For the text-containing cell, return its midpoint in (X, Y) coordinate format. 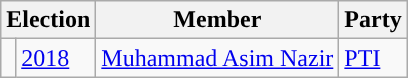
Muhammad Asim Nazir (218, 58)
PTI (373, 58)
Member (218, 20)
2018 (56, 58)
Election (48, 20)
Party (373, 20)
